Search for the cell housing the specified text and yield its [x, y] center coordinate. 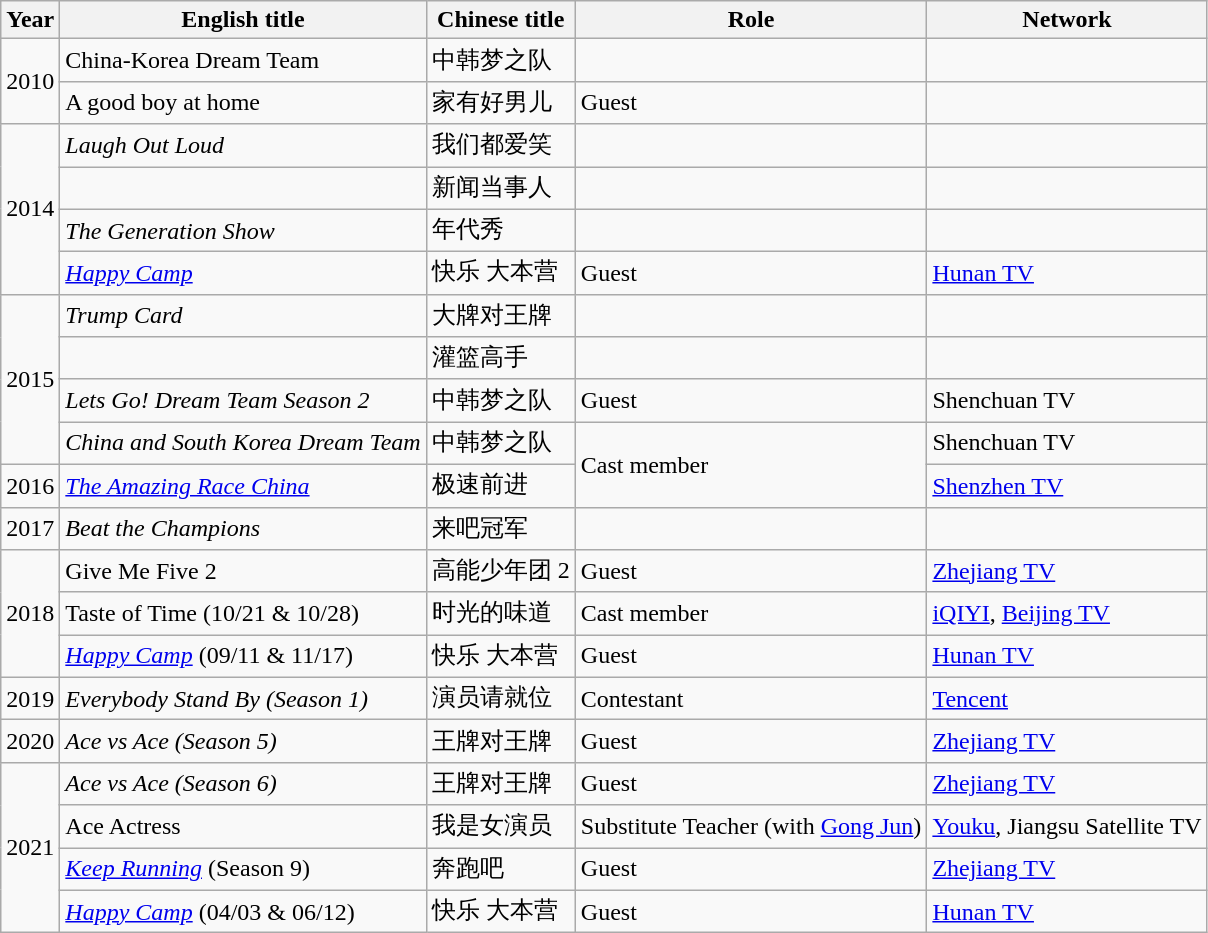
2014 [30, 209]
2021 [30, 847]
我们都爱笑 [500, 146]
新闻当事人 [500, 188]
奔跑吧 [500, 870]
2019 [30, 698]
Ace vs Ace (Season 5) [243, 742]
2020 [30, 742]
Lets Go! Dream Team Season 2 [243, 400]
灌篮高手 [500, 358]
Role [751, 20]
Happy Camp (04/03 & 06/12) [243, 912]
Shenzhen TV [1067, 486]
演员请就位 [500, 698]
A good boy at home [243, 102]
Everybody Stand By (Season 1) [243, 698]
China and South Korea Dream Team [243, 444]
English title [243, 20]
Network [1067, 20]
Give Me Five 2 [243, 572]
China-Korea Dream Team [243, 60]
Chinese title [500, 20]
Contestant [751, 698]
家有好男儿 [500, 102]
高能少年团 2 [500, 572]
Happy Camp [243, 274]
Tencent [1067, 698]
Beat the Champions [243, 528]
时光的味道 [500, 614]
2017 [30, 528]
年代秀 [500, 230]
Laugh Out Loud [243, 146]
Taste of Time (10/21 & 10/28) [243, 614]
Trump Card [243, 316]
Substitute Teacher (with Gong Jun) [751, 826]
2015 [30, 379]
大牌对王牌 [500, 316]
Happy Camp (09/11 & 11/17) [243, 656]
iQIYI, Beijing TV [1067, 614]
Ace vs Ace (Season 6) [243, 784]
Keep Running (Season 9) [243, 870]
Youku, Jiangsu Satellite TV [1067, 826]
2018 [30, 614]
极速前进 [500, 486]
2016 [30, 486]
Year [30, 20]
我是女演员 [500, 826]
来吧冠军 [500, 528]
The Amazing Race China [243, 486]
The Generation Show [243, 230]
2010 [30, 82]
Ace Actress [243, 826]
